Return the [x, y] coordinate for the center point of the cell that contains the specified text.  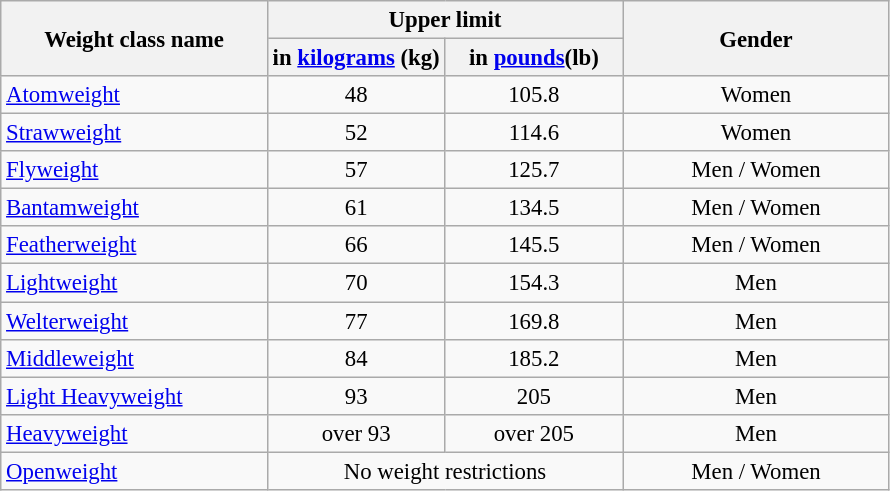
105.8 [534, 95]
Heavyweight [134, 433]
66 [356, 245]
over 93 [356, 433]
114.6 [534, 133]
Lightweight [134, 283]
in pounds(lb) [534, 58]
Welterweight [134, 321]
Weight class name [134, 38]
134.5 [534, 208]
Featherweight [134, 245]
Openweight [134, 471]
145.5 [534, 245]
Bantamweight [134, 208]
Light Heavyweight [134, 396]
No weight restrictions [444, 471]
52 [356, 133]
Gender [756, 38]
185.2 [534, 358]
Atomweight [134, 95]
over 205 [534, 433]
Upper limit [444, 20]
125.7 [534, 170]
84 [356, 358]
169.8 [534, 321]
205 [534, 396]
Middleweight [134, 358]
Strawweight [134, 133]
70 [356, 283]
57 [356, 170]
61 [356, 208]
in kilograms (kg) [356, 58]
Flyweight [134, 170]
154.3 [534, 283]
77 [356, 321]
48 [356, 95]
93 [356, 396]
